Extract the [x, y] coordinate from the center of the cell holding the provided text.  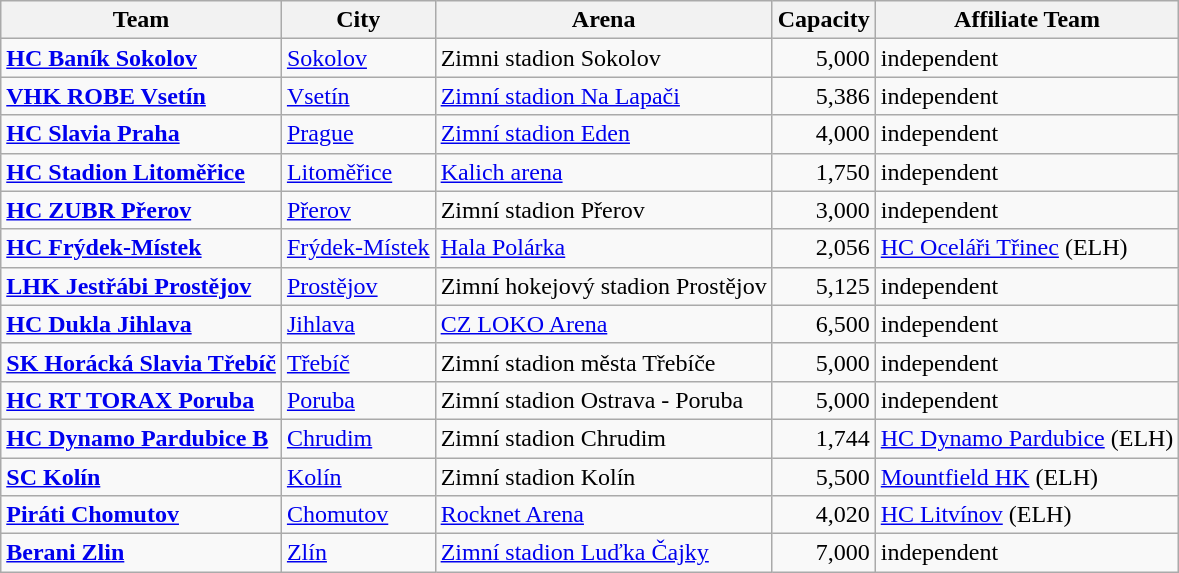
Zlín [358, 553]
Piráti Chomutov [142, 515]
Zimní hokejový stadion Prostějov [604, 286]
SC Kolín [142, 477]
HC Oceláři Třinec (ELH) [1027, 248]
Frýdek-Místek [358, 248]
Zimní stadion Na Lapači [604, 96]
Kolín [358, 477]
5,125 [824, 286]
Zimní stadion Eden [604, 134]
6,500 [824, 324]
Poruba [358, 400]
4,000 [824, 134]
Hala Polárka [604, 248]
Zimní stadion města Třebíče [604, 362]
Zimní stadion Kolín [604, 477]
Arena [604, 20]
Team [142, 20]
Kalich arena [604, 172]
HC Frýdek-Místek [142, 248]
Zimni stadion Sokolov [604, 58]
HC Litvínov (ELH) [1027, 515]
Zimní stadion Chrudim [604, 438]
Chomutov [358, 515]
Mountfield HK (ELH) [1027, 477]
5,386 [824, 96]
Chrudim [358, 438]
7,000 [824, 553]
City [358, 20]
LHK Jestřábi Prostějov [142, 286]
Prague [358, 134]
4,020 [824, 515]
HC Slavia Praha [142, 134]
Prostějov [358, 286]
Zimní stadion Ostrava - Poruba [604, 400]
Sokolov [358, 58]
HC Baník Sokolov [142, 58]
HC Dynamo Pardubice (ELH) [1027, 438]
Třebíč [358, 362]
HC RT TORAX Poruba [142, 400]
Rocknet Arena [604, 515]
Vsetín [358, 96]
CZ LOKO Arena [604, 324]
1,750 [824, 172]
HC ZUBR Přerov [142, 210]
VHK ROBE Vsetín [142, 96]
Zimní stadion Přerov [604, 210]
Litoměřice [358, 172]
Zimní stadion Luďka Čajky [604, 553]
Affiliate Team [1027, 20]
Berani Zlin [142, 553]
2,056 [824, 248]
HC Dynamo Pardubice B [142, 438]
Capacity [824, 20]
HC Dukla Jihlava [142, 324]
Přerov [358, 210]
HC Stadion Litoměřice [142, 172]
Jihlava [358, 324]
1,744 [824, 438]
3,000 [824, 210]
SK Horácká Slavia Třebíč [142, 362]
5,500 [824, 477]
